Find where the given text appears and provide that cell's center as [x, y] coordinate. 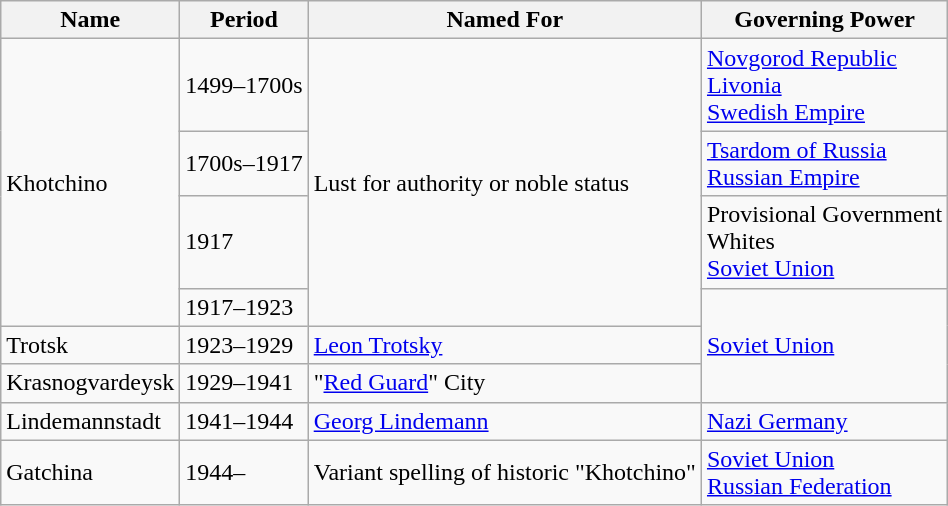
1499–1700s [244, 85]
Nazi Germany [824, 421]
Gatchina [90, 472]
Lindemannstadt [90, 421]
Novgorod RepublicLivonia Swedish Empire [824, 85]
1941–1944 [244, 421]
Named For [504, 20]
Variant spelling of historic "Khotchino" [504, 472]
Soviet Union [824, 345]
1923–1929 [244, 345]
"Red Guard" City [504, 383]
Name [90, 20]
Lust for authority or noble status [504, 182]
Period [244, 20]
1917 [244, 242]
Leon Trotsky [504, 345]
Governing Power [824, 20]
Trotsk [90, 345]
Georg Lindemann [504, 421]
Khotchino [90, 182]
Provisional GovernmentWhites Soviet Union [824, 242]
1917–1923 [244, 307]
Tsardom of Russia Russian Empire [824, 164]
1929–1941 [244, 383]
Krasnogvardeysk [90, 383]
1944– [244, 472]
Soviet Union Russian Federation [824, 472]
1700s–1917 [244, 164]
